Output the (X, Y) coordinate of the center of the cell containing the given text.  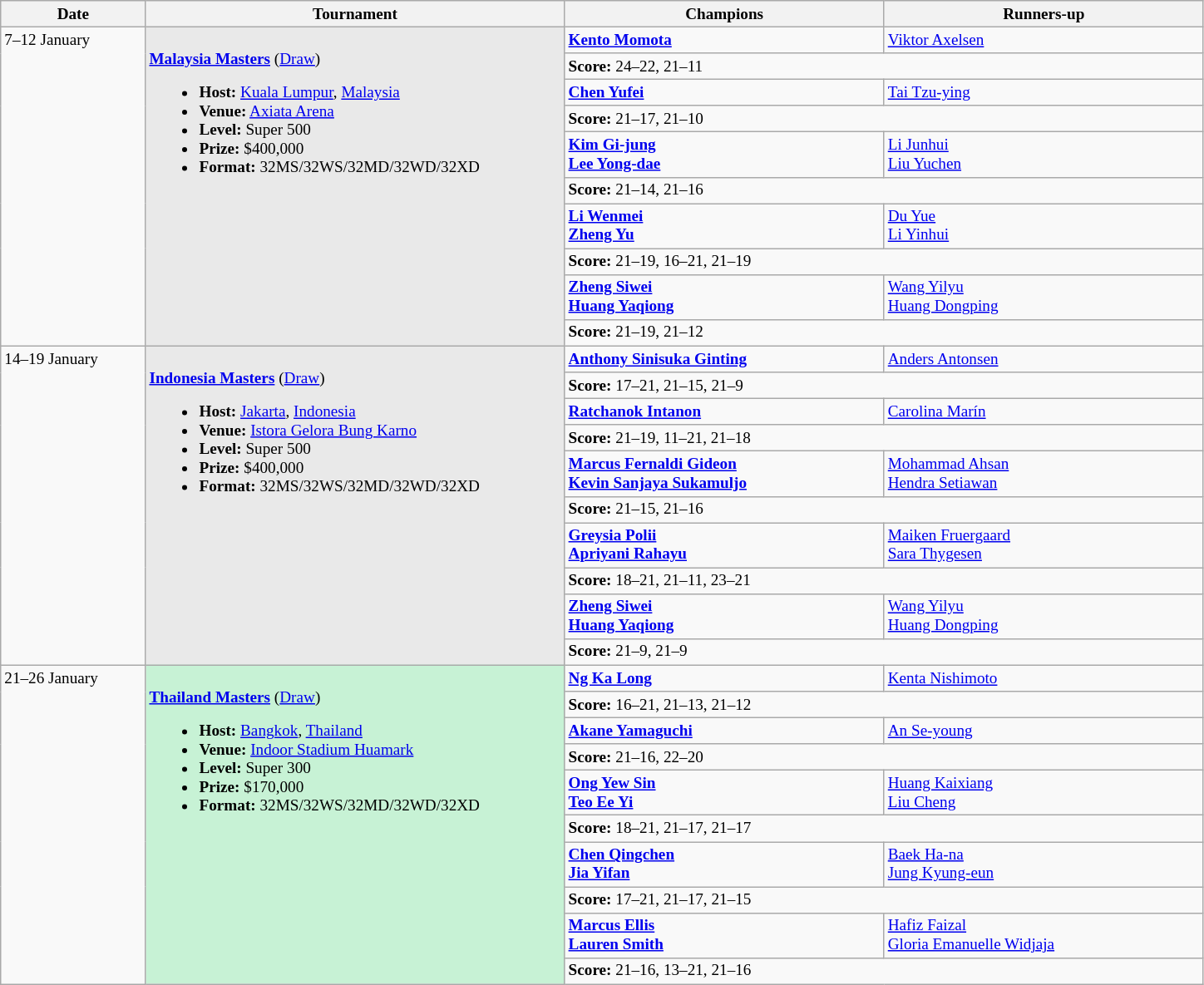
Malaysia Masters (Draw)Host: Kuala Lumpur, MalaysiaVenue: Axiata ArenaLevel: Super 500Prize: $400,000Format: 32MS/32WS/32MD/32WD/32XD (355, 186)
Score: 16–21, 21–13, 21–12 (884, 705)
Score: 18–21, 21–11, 23–21 (884, 581)
Hafiz Faizal Gloria Emanuelle Widjaja (1044, 935)
Greysia Polii Apriyani Rahayu (724, 544)
Li Junhui Liu Yuchen (1044, 155)
Kim Gi-jung Lee Yong-dae (724, 155)
Kenta Nishimoto (1044, 678)
Score: 18–21, 21–17, 21–17 (884, 829)
Score: 21–16, 13–21, 21–16 (884, 971)
Du Yue Li Yinhui (1044, 226)
Score: 24–22, 21–11 (884, 66)
Tai Tzu-ying (1044, 92)
Carolina Marín (1044, 411)
Anthony Sinisuka Ginting (724, 359)
Huang Kaixiang Liu Cheng (1044, 793)
7–12 January (73, 186)
Mohammad Ahsan Hendra Setiawan (1044, 474)
Baek Ha-na Jung Kyung-eun (1044, 864)
Anders Antonsen (1044, 359)
Score: 17–21, 21–15, 21–9 (884, 386)
Ong Yew Sin Teo Ee Yi (724, 793)
14–19 January (73, 505)
Viktor Axelsen (1044, 40)
Score: 21–9, 21–9 (884, 652)
Thailand Masters (Draw)Host: Bangkok, ThailandVenue: Indoor Stadium HuamarkLevel: Super 300Prize: $170,000Format: 32MS/32WS/32MD/32WD/32XD (355, 825)
Akane Yamaguchi (724, 731)
Marcus Fernaldi Gideon Kevin Sanjaya Sukamuljo (724, 474)
Runners-up (1044, 14)
Score: 17–21, 21–17, 21–15 (884, 899)
Champions (724, 14)
Chen Qingchen Jia Yifan (724, 864)
An Se-young (1044, 731)
Li Wenmei Zheng Yu (724, 226)
Ratchanok Intanon (724, 411)
Kento Momota (724, 40)
Score: 21–15, 21–16 (884, 510)
Score: 21–19, 21–12 (884, 332)
Chen Yufei (724, 92)
Score: 21–16, 22–20 (884, 757)
Score: 21–17, 21–10 (884, 119)
Score: 21–19, 16–21, 21–19 (884, 262)
Score: 21–14, 21–16 (884, 190)
Marcus Ellis Lauren Smith (724, 935)
Date (73, 14)
Ng Ka Long (724, 678)
21–26 January (73, 825)
Tournament (355, 14)
Score: 21–19, 11–21, 21–18 (884, 438)
Maiken Fruergaard Sara Thygesen (1044, 544)
Indonesia Masters (Draw)Host: Jakarta, IndonesiaVenue: Istora Gelora Bung KarnoLevel: Super 500Prize: $400,000Format: 32MS/32WS/32MD/32WD/32XD (355, 505)
